Determine the (X, Y) coordinate at the center of the cell enclosing the given text.  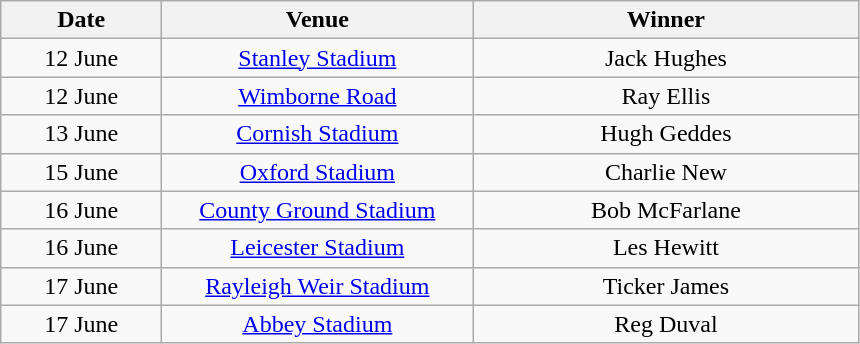
Reg Duval (666, 324)
Abbey Stadium (318, 324)
Date (82, 20)
Oxford Stadium (318, 172)
County Ground Stadium (318, 210)
Charlie New (666, 172)
13 June (82, 134)
15 June (82, 172)
Winner (666, 20)
Ray Ellis (666, 96)
Rayleigh Weir Stadium (318, 286)
Jack Hughes (666, 58)
Venue (318, 20)
Stanley Stadium (318, 58)
Leicester Stadium (318, 248)
Hugh Geddes (666, 134)
Wimborne Road (318, 96)
Bob McFarlane (666, 210)
Les Hewitt (666, 248)
Cornish Stadium (318, 134)
Ticker James (666, 286)
